From the cell containing the given text, extract its center point as [X, Y] coordinate. 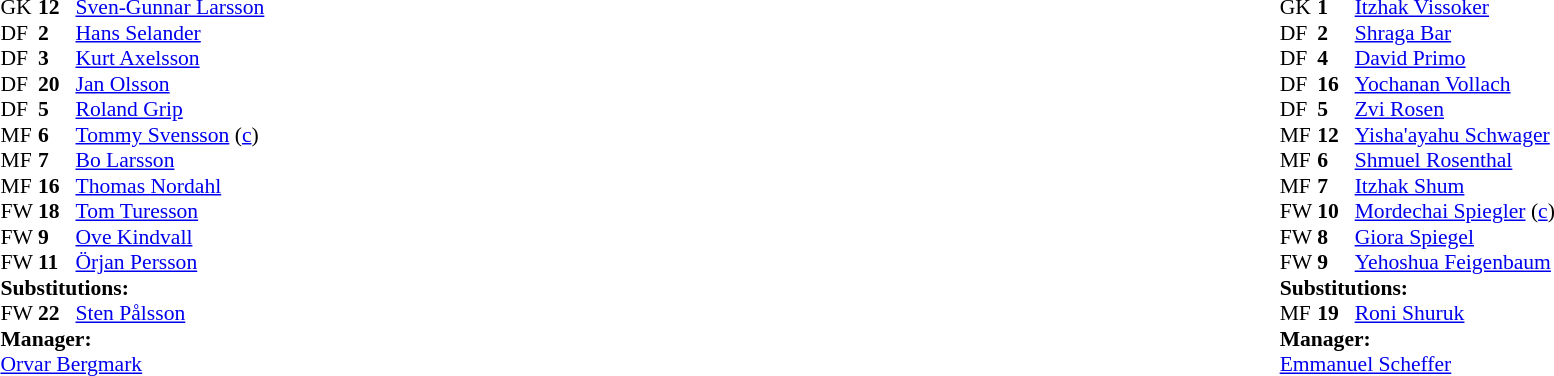
Roland Grip [170, 109]
20 [57, 84]
Substitutions: [132, 288]
8 [1336, 237]
Sten Pålsson [170, 313]
Kurt Axelsson [170, 59]
19 [1336, 313]
Manager: [132, 339]
3 [57, 59]
Bo Larsson [170, 161]
Thomas Nordahl [170, 186]
18 [57, 211]
12 [1336, 135]
4 [1336, 59]
11 [57, 263]
22 [57, 313]
Hans Selander [170, 33]
Ove Kindvall [170, 237]
Tom Turesson [170, 211]
Tommy Svensson (c) [170, 135]
Jan Olsson [170, 84]
Örjan Persson [170, 263]
10 [1336, 211]
